Scan for the cell matching the given text and deliver its (X, Y) coordinate at center. 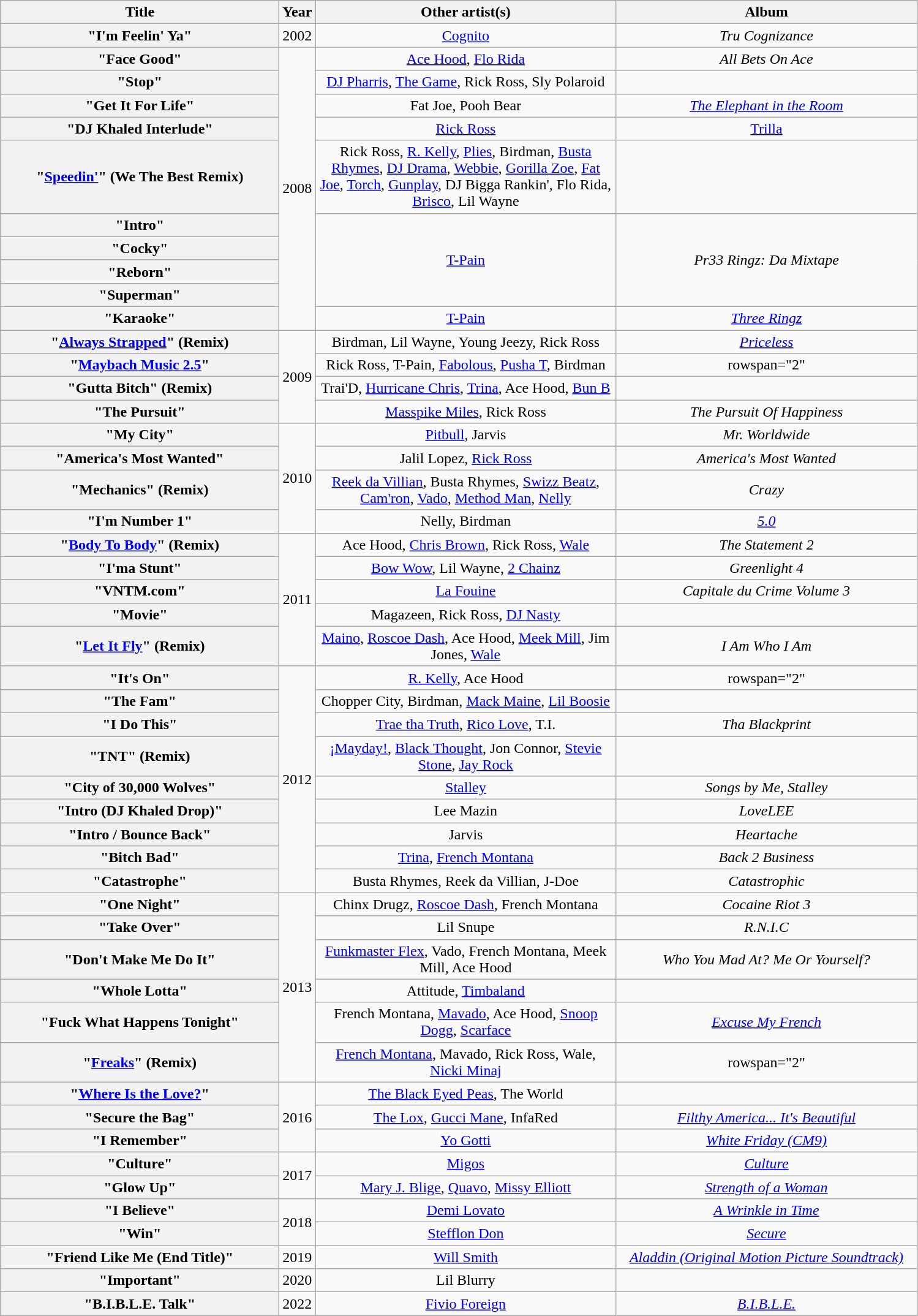
2011 (298, 599)
Cocaine Riot 3 (767, 904)
Aladdin (Original Motion Picture Soundtrack) (767, 1257)
Busta Rhymes, Reek da Villian, J-Doe (465, 881)
Yo Gotti (465, 1140)
Catastrophic (767, 881)
2002 (298, 36)
I Am Who I Am (767, 646)
"Glow Up" (140, 1187)
Fat Joe, Pooh Bear (465, 105)
"Catastrophe" (140, 881)
2022 (298, 1304)
Tru Cognizance (767, 36)
Cognito (465, 36)
America's Most Wanted (767, 458)
2020 (298, 1280)
"I Remember" (140, 1140)
Rick Ross (465, 129)
"B.I.B.L.E. Talk" (140, 1304)
"Bitch Bad" (140, 858)
Capitale du Crime Volume 3 (767, 591)
Chopper City, Birdman, Mack Maine, Lil Boosie (465, 701)
Attitude, Timbaland (465, 991)
Who You Mad At? Me Or Yourself? (767, 959)
Crazy (767, 490)
Funkmaster Flex, Vado, French Montana, Meek Mill, Ace Hood (465, 959)
Trai'D, Hurricane Chris, Trina, Ace Hood, Bun B (465, 388)
French Montana, Mavado, Rick Ross, Wale, Nicki Minaj (465, 1062)
"VNTM.com" (140, 591)
"Win" (140, 1234)
"Body To Body" (Remix) (140, 545)
"TNT" (Remix) (140, 756)
Pitbull, Jarvis (465, 435)
Lee Mazin (465, 811)
Heartache (767, 834)
"Don't Make Me Do It" (140, 959)
"The Pursuit" (140, 412)
Masspike Miles, Rick Ross (465, 412)
"Take Over" (140, 928)
Excuse My French (767, 1022)
Lil Blurry (465, 1280)
2009 (298, 376)
"I'ma Stunt" (140, 568)
"Superman" (140, 295)
2013 (298, 988)
"Face Good" (140, 59)
Ace Hood, Flo Rida (465, 59)
2016 (298, 1117)
Lil Snupe (465, 928)
DJ Pharris, The Game, Rick Ross, Sly Polaroid (465, 82)
Secure (767, 1234)
"I Believe" (140, 1211)
2017 (298, 1175)
Nelly, Birdman (465, 521)
Chinx Drugz, Roscoe Dash, French Montana (465, 904)
Culture (767, 1163)
"Speedin'" (We The Best Remix) (140, 176)
"Friend Like Me (End Title)" (140, 1257)
The Lox, Gucci Mane, InfaRed (465, 1117)
Will Smith (465, 1257)
The Pursuit Of Happiness (767, 412)
Stefflon Don (465, 1234)
"Mechanics" (Remix) (140, 490)
Greenlight 4 (767, 568)
French Montana, Mavado, Ace Hood, Snoop Dogg, Scarface (465, 1022)
"Intro (DJ Khaled Drop)" (140, 811)
"Cocky" (140, 248)
"Gutta Bitch" (Remix) (140, 388)
"Movie" (140, 615)
B.I.B.L.E. (767, 1304)
¡Mayday!, Black Thought, Jon Connor, Stevie Stone, Jay Rock (465, 756)
Stalley (465, 788)
"Secure the Bag" (140, 1117)
Reek da Villian, Busta Rhymes, Swizz Beatz, Cam'ron, Vado, Method Man, Nelly (465, 490)
Trae tha Truth, Rico Love, T.I. (465, 724)
Strength of a Woman (767, 1187)
"My City" (140, 435)
Magazeen, Rick Ross, DJ Nasty (465, 615)
"America's Most Wanted" (140, 458)
"Always Strapped" (Remix) (140, 341)
"Freaks" (Remix) (140, 1062)
2010 (298, 478)
Mr. Worldwide (767, 435)
"One Night" (140, 904)
"Intro" (140, 225)
"Let It Fly" (Remix) (140, 646)
"Culture" (140, 1163)
Tha Blackprint (767, 724)
Migos (465, 1163)
The Statement 2 (767, 545)
A Wrinkle in Time (767, 1211)
"I'm Feelin' Ya" (140, 36)
Other artist(s) (465, 12)
LoveLEE (767, 811)
The Black Eyed Peas, The World (465, 1094)
2008 (298, 189)
The Elephant in the Room (767, 105)
Bow Wow, Lil Wayne, 2 Chainz (465, 568)
La Fouine (465, 591)
Album (767, 12)
"Intro / Bounce Back" (140, 834)
Pr33 Ringz: Da Mixtape (767, 260)
Jalil Lopez, Rick Ross (465, 458)
Priceless (767, 341)
2012 (298, 779)
White Friday (CM9) (767, 1140)
"DJ Khaled Interlude" (140, 129)
"Maybach Music 2.5" (140, 365)
Ace Hood, Chris Brown, Rick Ross, Wale (465, 545)
Title (140, 12)
Three Ringz (767, 318)
"Whole Lotta" (140, 991)
Fivio Foreign (465, 1304)
"I'm Number 1" (140, 521)
Year (298, 12)
2018 (298, 1222)
All Bets On Ace (767, 59)
Back 2 Business (767, 858)
"Get It For Life" (140, 105)
Trina, French Montana (465, 858)
Songs by Me, Stalley (767, 788)
"Karaoke" (140, 318)
Trilla (767, 129)
"City of 30,000 Wolves" (140, 788)
"It's On" (140, 678)
"The Fam" (140, 701)
"Reborn" (140, 271)
Maino, Roscoe Dash, Ace Hood, Meek Mill, Jim Jones, Wale (465, 646)
"Stop" (140, 82)
"Fuck What Happens Tonight" (140, 1022)
Filthy America... It's Beautiful (767, 1117)
"Where Is the Love?" (140, 1094)
R. Kelly, Ace Hood (465, 678)
2019 (298, 1257)
"Important" (140, 1280)
"I Do This" (140, 724)
Mary J. Blige, Quavo, Missy Elliott (465, 1187)
Birdman, Lil Wayne, Young Jeezy, Rick Ross (465, 341)
5.0 (767, 521)
Jarvis (465, 834)
Demi Lovato (465, 1211)
Rick Ross, T-Pain, Fabolous, Pusha T, Birdman (465, 365)
R.N.I.C (767, 928)
